Scan for the cell matching the given text and deliver its [x, y] coordinate at center. 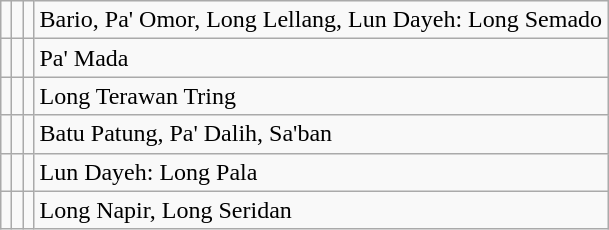
Pa' Mada [321, 58]
Lun Dayeh: Long Pala [321, 172]
Long Terawan Tring [321, 96]
Batu Patung, Pa' Dalih, Sa'ban [321, 134]
Long Napir, Long Seridan [321, 210]
Bario, Pa' Omor, Long Lellang, Lun Dayeh: Long Semado [321, 20]
